Identify which cell holds the provided text, then report its (x, y) central coordinate. 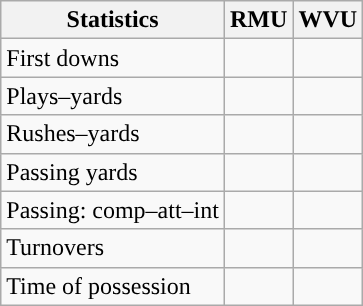
RMU (258, 20)
Rushes–yards (113, 134)
First downs (113, 58)
Statistics (113, 20)
Plays–yards (113, 96)
Turnovers (113, 248)
Passing yards (113, 172)
Time of possession (113, 286)
WVU (328, 20)
Passing: comp–att–int (113, 210)
